Output the (x, y) coordinate of the center of the cell containing the given text.  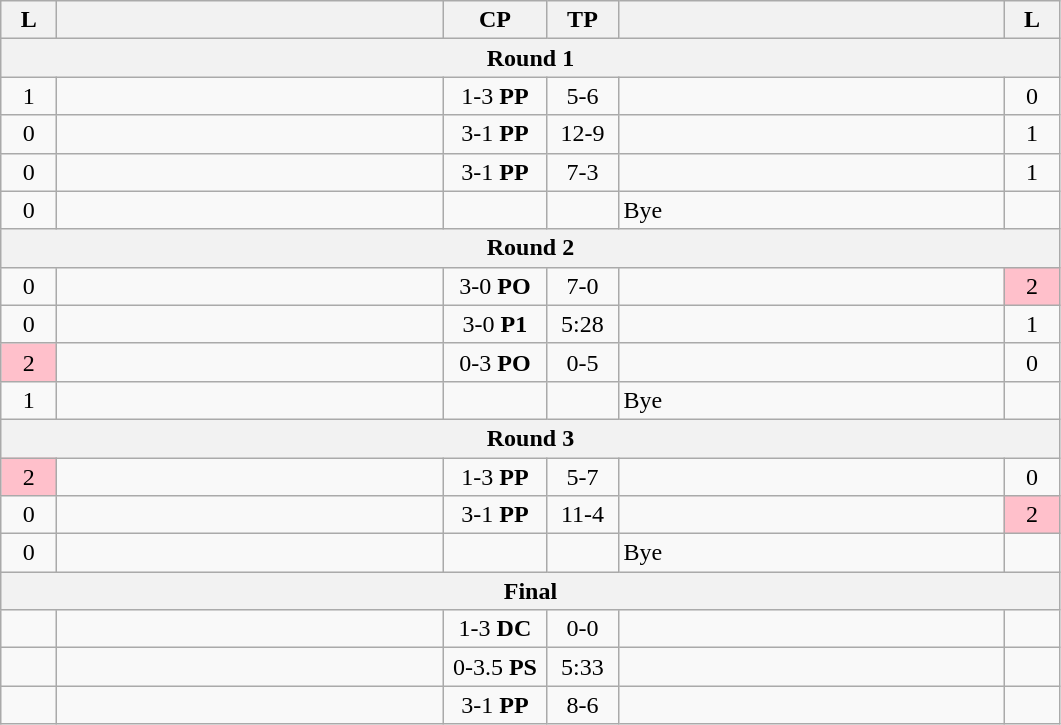
11-4 (582, 515)
0-3 PO (495, 362)
7-3 (582, 172)
3-0 P1 (495, 324)
Round 3 (530, 438)
Round 2 (530, 248)
5-6 (582, 96)
TP (582, 20)
7-0 (582, 286)
1-3 DC (495, 629)
Final (530, 591)
Round 1 (530, 58)
5:33 (582, 667)
12-9 (582, 134)
8-6 (582, 705)
3-0 PO (495, 286)
0-3.5 PS (495, 667)
5:28 (582, 324)
CP (495, 20)
0-5 (582, 362)
0-0 (582, 629)
5-7 (582, 477)
